Return [X, Y] of the center of cell containing provided text 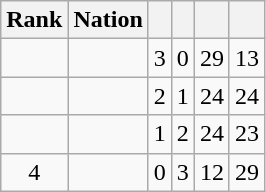
4 [34, 172]
Nation [108, 20]
13 [246, 58]
Rank [34, 20]
12 [212, 172]
23 [246, 134]
